Detect which cell encompasses the target text, then output its (x, y) center coordinate. 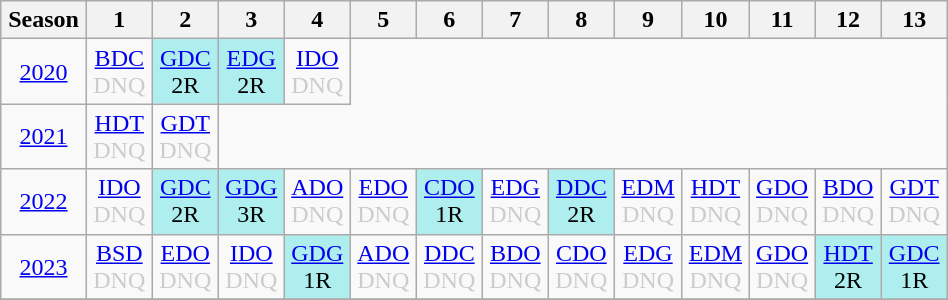
GDG3R (251, 202)
Season (44, 20)
2020 (44, 72)
10 (716, 20)
2 (185, 20)
2021 (44, 136)
CDODNQ (581, 266)
9 (648, 20)
6 (449, 20)
EDG2R (251, 72)
DDC2R (581, 202)
3 (251, 20)
2022 (44, 202)
BSDDNQ (119, 266)
BDCDNQ (119, 72)
CDO1R (449, 202)
12 (848, 20)
HDT2R (848, 266)
11 (782, 20)
1 (119, 20)
GDG1R (317, 266)
2023 (44, 266)
DDCDNQ (449, 266)
7 (515, 20)
8 (581, 20)
GDC1R (914, 266)
5 (383, 20)
4 (317, 20)
13 (914, 20)
